From the cell containing the given text, extract its center point as [X, Y] coordinate. 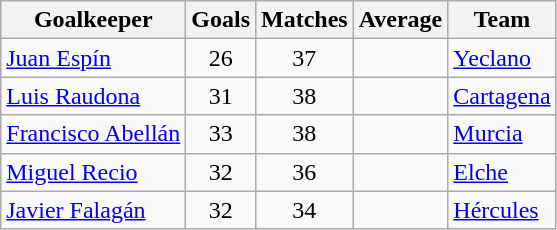
Average [400, 20]
Goals [221, 20]
37 [305, 58]
Juan Espín [94, 58]
Hércules [502, 210]
Javier Falagán [94, 210]
33 [221, 134]
Murcia [502, 134]
Luis Raudona [94, 96]
Goalkeeper [94, 20]
Team [502, 20]
31 [221, 96]
Elche [502, 172]
34 [305, 210]
Yeclano [502, 58]
Matches [305, 20]
Cartagena [502, 96]
Francisco Abellán [94, 134]
26 [221, 58]
36 [305, 172]
Miguel Recio [94, 172]
